Capture the cell that displays the provided text and extract its [x, y] central coordinate. 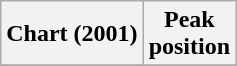
Peakposition [189, 34]
Chart (2001) [72, 34]
